Pinpoint the cell where the given text exists, returning its (x, y) midpoint coordinate. 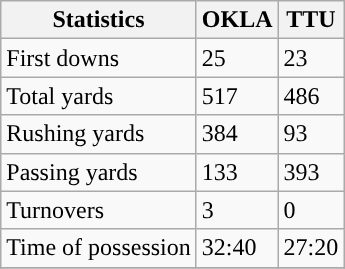
Total yards (99, 96)
First downs (99, 58)
Time of possession (99, 248)
0 (311, 210)
93 (311, 134)
32:40 (237, 248)
Passing yards (99, 172)
TTU (311, 20)
384 (237, 134)
Rushing yards (99, 134)
Statistics (99, 20)
393 (311, 172)
25 (237, 58)
3 (237, 210)
27:20 (311, 248)
OKLA (237, 20)
486 (311, 96)
517 (237, 96)
133 (237, 172)
23 (311, 58)
Turnovers (99, 210)
